Return the [x, y] coordinate for the center point of the cell that contains the specified text.  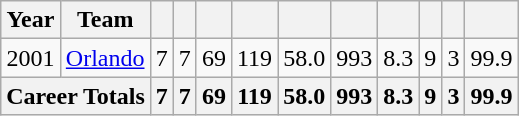
Team [105, 20]
Career Totals [76, 96]
Year [30, 20]
Orlando [105, 58]
2001 [30, 58]
